From the cell containing the given text, extract its center point as [X, Y] coordinate. 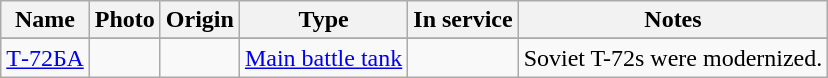
Name [46, 20]
Origin [200, 20]
Т-72БА [46, 58]
Photo [124, 20]
In service [463, 20]
Notes [673, 20]
Soviet T-72s were modernized. [673, 58]
Main battle tank [323, 58]
Type [323, 20]
